From the cell containing the given text, extract its center point as [x, y] coordinate. 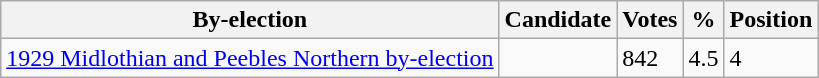
By-election [250, 20]
4.5 [704, 58]
Candidate [558, 20]
4 [771, 58]
842 [650, 58]
1929 Midlothian and Peebles Northern by-election [250, 58]
% [704, 20]
Votes [650, 20]
Position [771, 20]
